Find where the given text appears and provide that cell's center as [X, Y] coordinate. 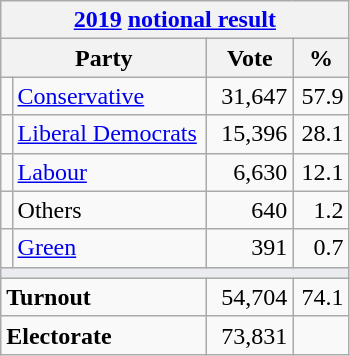
31,647 [250, 96]
640 [250, 210]
15,396 [250, 134]
Electorate [104, 335]
1.2 [321, 210]
Conservative [110, 96]
73,831 [250, 335]
Turnout [104, 297]
Vote [250, 58]
2019 notional result [175, 20]
54,704 [250, 297]
Labour [110, 172]
28.1 [321, 134]
74.1 [321, 297]
% [321, 58]
57.9 [321, 96]
Others [110, 210]
Liberal Democrats [110, 134]
Party [104, 58]
Green [110, 248]
0.7 [321, 248]
6,630 [250, 172]
391 [250, 248]
12.1 [321, 172]
